Find where the given text appears and provide that cell's center as (x, y) coordinate. 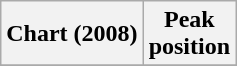
Peakposition (189, 34)
Chart (2008) (72, 34)
